Find where the given text appears and provide that cell's center as (X, Y) coordinate. 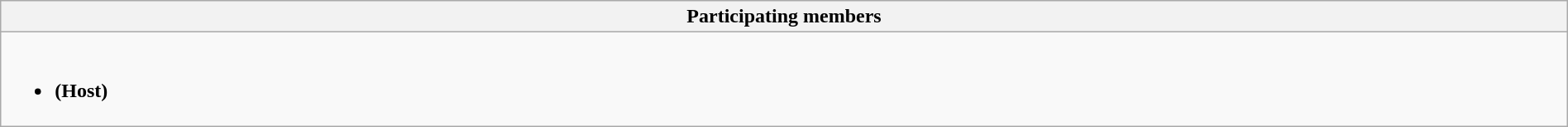
(Host) (784, 80)
Participating members (784, 17)
